Pinpoint the cell where the given text exists, returning its [x, y] midpoint coordinate. 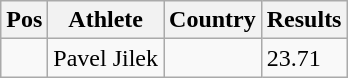
Pos [24, 20]
Country [213, 20]
Results [304, 20]
23.71 [304, 58]
Athlete [106, 20]
Pavel Jilek [106, 58]
